Search for the cell housing the specified text and yield its [x, y] center coordinate. 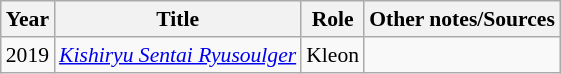
Title [178, 19]
Other notes/Sources [462, 19]
Kishiryu Sentai Ryusoulger [178, 55]
2019 [28, 55]
Role [332, 19]
Year [28, 19]
Kleon [332, 55]
